Return the [X, Y] coordinate for the center point of the cell that contains the specified text.  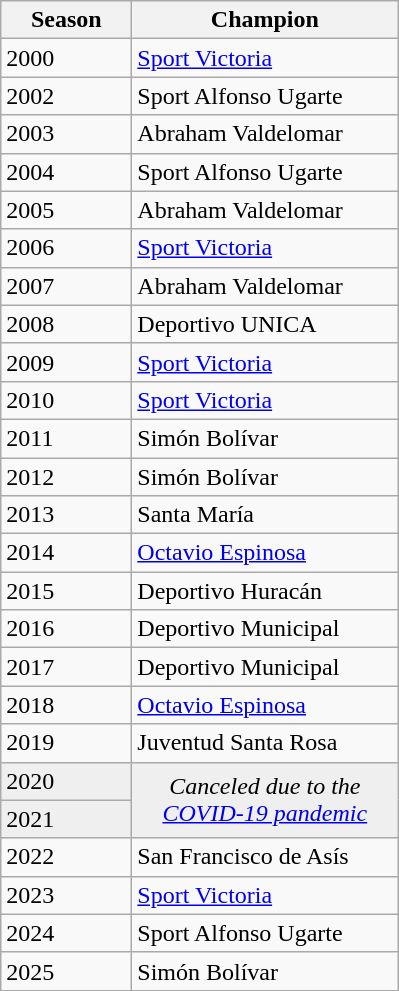
2025 [66, 971]
2008 [66, 324]
2010 [66, 400]
2009 [66, 362]
2023 [66, 895]
2016 [66, 629]
Santa María [265, 515]
2022 [66, 857]
2014 [66, 553]
2013 [66, 515]
2006 [66, 248]
2012 [66, 477]
2021 [66, 819]
2000 [66, 58]
2024 [66, 933]
Season [66, 20]
Deportivo UNICA [265, 324]
2019 [66, 743]
2003 [66, 134]
2004 [66, 172]
San Francisco de Asís [265, 857]
Canceled due to the COVID-19 pandemic [265, 800]
Juventud Santa Rosa [265, 743]
2011 [66, 438]
2020 [66, 781]
2002 [66, 96]
Champion [265, 20]
2018 [66, 705]
2015 [66, 591]
2005 [66, 210]
2007 [66, 286]
Deportivo Huracán [265, 591]
2017 [66, 667]
